For the text-containing cell, return its midpoint in (x, y) coordinate format. 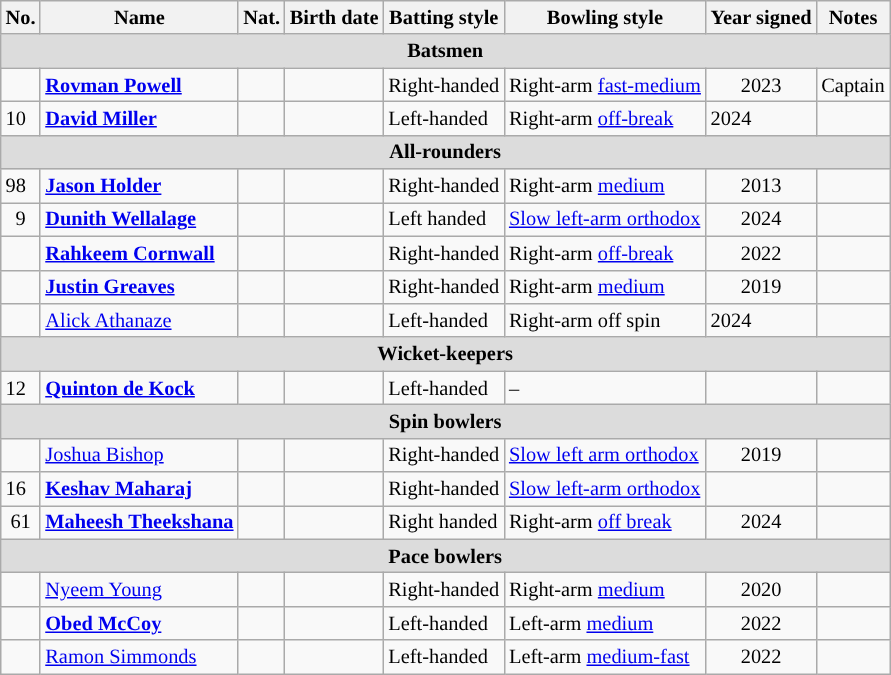
12 (21, 388)
Right-arm off break (605, 522)
9 (21, 219)
Rahkeem Cornwall (139, 253)
Wicket-keepers (446, 354)
All-rounders (446, 152)
Pace bowlers (446, 556)
Keshav Maharaj (139, 489)
Jason Holder (139, 186)
Maheesh Theekshana (139, 522)
Year signed (762, 17)
Joshua Bishop (139, 455)
10 (21, 118)
Alick Athanaze (139, 320)
Bowling style (605, 17)
Notes (852, 17)
2023 (762, 85)
Justin Greaves (139, 287)
Captain (852, 85)
Rovman Powell (139, 85)
Spin bowlers (446, 421)
Obed McCoy (139, 623)
Dunith Wellalage (139, 219)
2020 (762, 589)
Slow left arm orthodox (605, 455)
Birth date (334, 17)
Nyeem Young (139, 589)
Ramon Simmonds (139, 657)
David Miller (139, 118)
No. (21, 17)
Left handed (444, 219)
Quinton de Kock (139, 388)
Batsmen (446, 51)
16 (21, 489)
Nat. (261, 17)
Right-arm fast-medium (605, 85)
98 (21, 186)
– (605, 388)
Batting style (444, 17)
Right-arm off spin (605, 320)
Name (139, 17)
61 (21, 522)
Left-arm medium (605, 623)
2013 (762, 186)
Left-arm medium-fast (605, 657)
Right handed (444, 522)
